Scan for the cell matching the given text and deliver its (X, Y) coordinate at center. 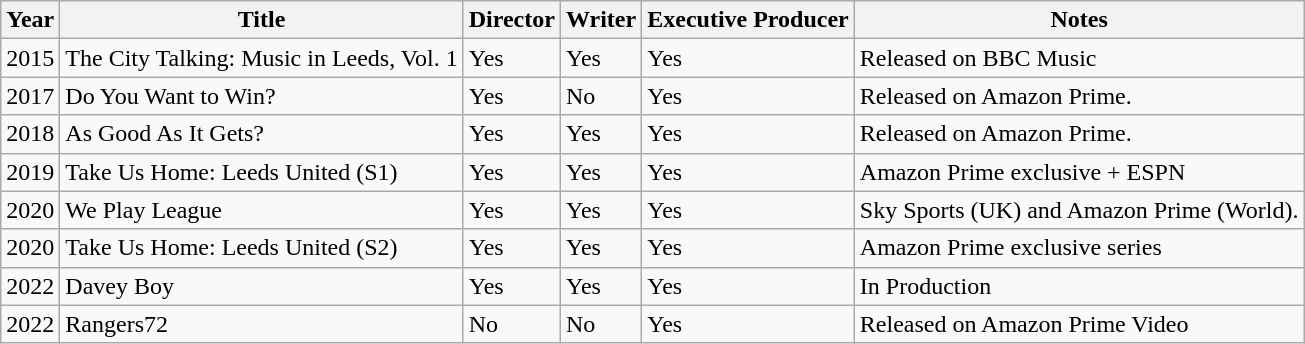
Notes (1079, 20)
2017 (30, 96)
2019 (30, 172)
Amazon Prime exclusive + ESPN (1079, 172)
Title (262, 20)
Executive Producer (748, 20)
Take Us Home: Leeds United (S2) (262, 248)
Take Us Home: Leeds United (S1) (262, 172)
Writer (600, 20)
In Production (1079, 286)
Director (512, 20)
Amazon Prime exclusive series (1079, 248)
Do You Want to Win? (262, 96)
Rangers72 (262, 324)
Released on Amazon Prime Video (1079, 324)
We Play League (262, 210)
Sky Sports (UK) and Amazon Prime (World). (1079, 210)
Year (30, 20)
Davey Boy (262, 286)
Released on BBC Music (1079, 58)
2015 (30, 58)
2018 (30, 134)
The City Talking: Music in Leeds, Vol. 1 (262, 58)
As Good As It Gets? (262, 134)
